Return (x, y) of the center of cell containing provided text 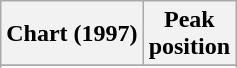
Chart (1997) (72, 34)
Peakposition (189, 34)
